Identify which cell holds the provided text, then report its [x, y] central coordinate. 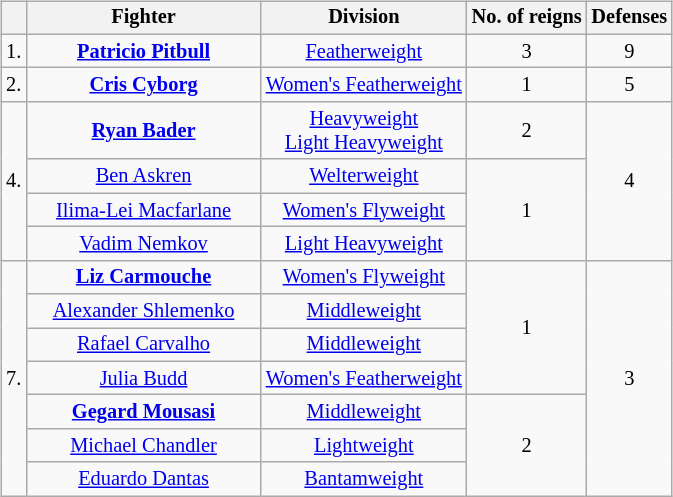
HeavyweightLight Heavyweight [364, 131]
No. of reigns [527, 18]
Lightweight [364, 446]
Ryan Bader [144, 131]
Featherweight [364, 51]
5 [630, 85]
Michael Chandler [144, 446]
Julia Budd [144, 378]
Defenses [630, 18]
4 [630, 182]
Patricio Pitbull [144, 51]
2. [14, 85]
Ben Askren [144, 176]
Rafael Carvalho [144, 345]
9 [630, 51]
Division [364, 18]
4. [14, 182]
Gegard Mousasi [144, 412]
Eduardo Dantas [144, 479]
7. [14, 378]
Fighter [144, 18]
Liz Carmouche [144, 277]
Welterweight [364, 176]
Bantamweight [364, 479]
Vadim Nemkov [144, 244]
1. [14, 51]
Cris Cyborg [144, 85]
Ilima-Lei Macfarlane [144, 210]
Alexander Shlemenko [144, 311]
Light Heavyweight [364, 244]
